Locate the cell with the specified text and output its [x, y] center coordinate. 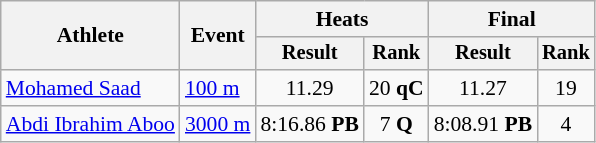
11.29 [309, 88]
8:08.91 PB [483, 124]
Heats [342, 19]
4 [566, 124]
20 qC [396, 88]
100 m [218, 88]
3000 m [218, 124]
Event [218, 36]
7 Q [396, 124]
Final [512, 19]
Mohamed Saad [90, 88]
8:16.86 PB [309, 124]
19 [566, 88]
11.27 [483, 88]
Abdi Ibrahim Aboo [90, 124]
Athlete [90, 36]
